Find where the given text appears and provide that cell's center as [x, y] coordinate. 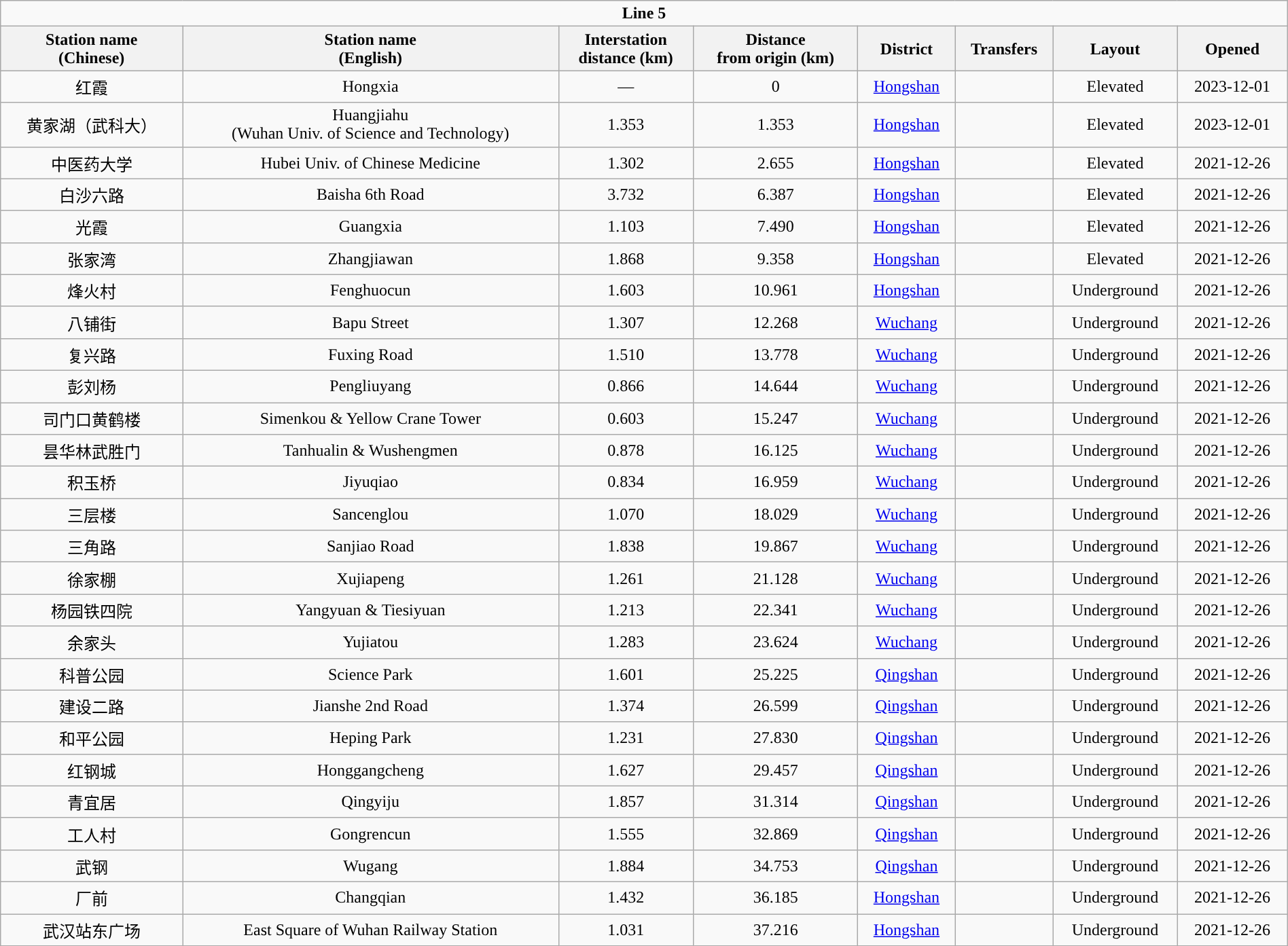
19.867 [776, 546]
Line 5 [644, 14]
三角路 [92, 546]
32.869 [776, 834]
31.314 [776, 801]
武汉站东广场 [92, 930]
3.732 [626, 194]
Changqian [371, 898]
Hubei Univ. of Chinese Medicine [371, 163]
科普公园 [92, 674]
杨园铁四院 [92, 610]
29.457 [776, 770]
26.599 [776, 706]
1.213 [626, 610]
黄家湖（武科大） [92, 125]
1.510 [626, 354]
10.961 [776, 291]
Jianshe 2nd Road [371, 706]
Sanjiao Road [371, 546]
Heping Park [371, 738]
昙华林武胜门 [92, 451]
徐家棚 [92, 579]
1.603 [626, 291]
14.644 [776, 386]
和平公园 [92, 738]
余家头 [92, 642]
Station name(Chinese) [92, 49]
白沙六路 [92, 194]
1.070 [626, 515]
Fenghuocun [371, 291]
1.627 [626, 770]
Gongrencun [371, 834]
Sancenglou [371, 515]
12.268 [776, 322]
34.753 [776, 865]
彭刘杨 [92, 386]
— [626, 87]
23.624 [776, 642]
1.302 [626, 163]
Station name(English) [371, 49]
三层楼 [92, 515]
1.283 [626, 642]
1.601 [626, 674]
1.838 [626, 546]
0.603 [626, 418]
15.247 [776, 418]
1.868 [626, 258]
0.866 [626, 386]
Wugang [371, 865]
Yangyuan & Tiesiyuan [371, 610]
八铺街 [92, 322]
工人村 [92, 834]
青宜居 [92, 801]
16.959 [776, 482]
25.225 [776, 674]
1.432 [626, 898]
Baisha 6th Road [371, 194]
Hongxia [371, 87]
红钢城 [92, 770]
22.341 [776, 610]
1.031 [626, 930]
Layout [1115, 49]
Distancefrom origin (km) [776, 49]
Qingyiju [371, 801]
1.261 [626, 579]
1.374 [626, 706]
Guangxia [371, 227]
建设二路 [92, 706]
27.830 [776, 738]
Yujiatou [371, 642]
积玉桥 [92, 482]
Interstationdistance (km) [626, 49]
13.778 [776, 354]
Opened [1232, 49]
Jiyuqiao [371, 482]
18.029 [776, 515]
1.555 [626, 834]
烽火村 [92, 291]
中医药大学 [92, 163]
7.490 [776, 227]
Zhangjiawan [371, 258]
Transfers [1004, 49]
16.125 [776, 451]
1.884 [626, 865]
21.128 [776, 579]
East Square of Wuhan Railway Station [371, 930]
Honggangcheng [371, 770]
厂前 [92, 898]
Bapu Street [371, 322]
Tanhualin & Wushengmen [371, 451]
9.358 [776, 258]
0.878 [626, 451]
Pengliuyang [371, 386]
1.857 [626, 801]
Huangjiahu(Wuhan Univ. of Science and Technology) [371, 125]
Fuxing Road [371, 354]
37.216 [776, 930]
红霞 [92, 87]
Science Park [371, 674]
司门口黄鹤楼 [92, 418]
Xujiapeng [371, 579]
1.307 [626, 322]
1.103 [626, 227]
6.387 [776, 194]
光霞 [92, 227]
0 [776, 87]
复兴路 [92, 354]
36.185 [776, 898]
张家湾 [92, 258]
1.231 [626, 738]
Simenkou & Yellow Crane Tower [371, 418]
武钢 [92, 865]
District [906, 49]
2.655 [776, 163]
0.834 [626, 482]
